Detect which cell encompasses the target text, then output its (x, y) center coordinate. 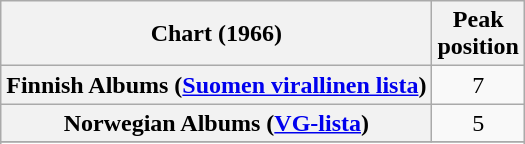
Peakposition (478, 34)
Norwegian Albums (VG-lista) (216, 123)
Chart (1966) (216, 34)
7 (478, 85)
5 (478, 123)
Finnish Albums (Suomen virallinen lista) (216, 85)
